Find where the given text appears and provide that cell's center as [x, y] coordinate. 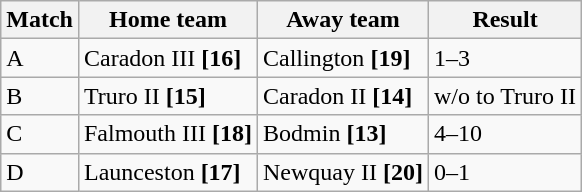
Bodmin [13] [344, 134]
Truro II [15] [168, 96]
Newquay II [20] [344, 172]
Callington [19] [344, 58]
Away team [344, 20]
Launceston [17] [168, 172]
4–10 [506, 134]
A [40, 58]
B [40, 96]
0–1 [506, 172]
Caradon III [16] [168, 58]
D [40, 172]
w/o to Truro II [506, 96]
Match [40, 20]
Falmouth III [18] [168, 134]
Caradon II [14] [344, 96]
Home team [168, 20]
1–3 [506, 58]
Result [506, 20]
C [40, 134]
